Extract the (x, y) coordinate from the center of the cell holding the provided text.  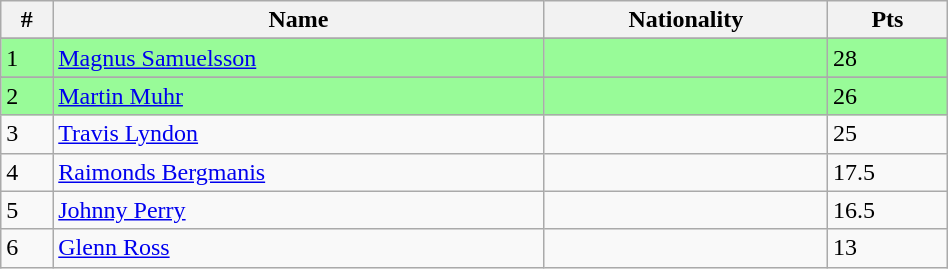
# (27, 20)
6 (27, 248)
16.5 (888, 210)
Raimonds Bergmanis (298, 172)
26 (888, 96)
1 (27, 58)
13 (888, 248)
Pts (888, 20)
5 (27, 210)
2 (27, 96)
4 (27, 172)
Martin Muhr (298, 96)
25 (888, 134)
Johnny Perry (298, 210)
Magnus Samuelsson (298, 58)
3 (27, 134)
17.5 (888, 172)
Travis Lyndon (298, 134)
28 (888, 58)
Nationality (686, 20)
Glenn Ross (298, 248)
Name (298, 20)
